Find where the given text appears and provide that cell's center as [X, Y] coordinate. 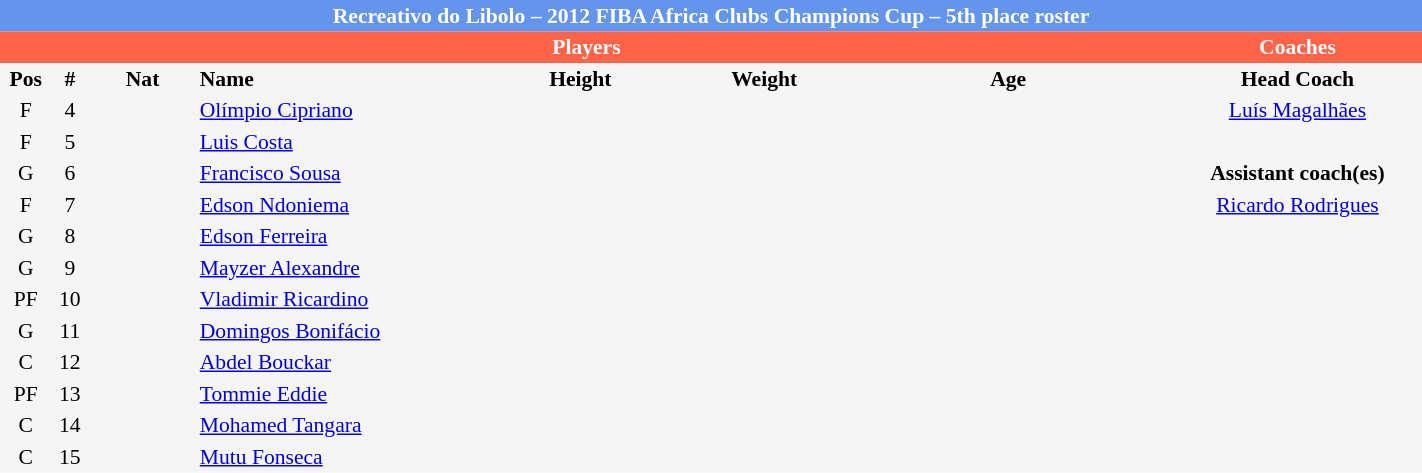
Players [586, 48]
Ricardo Rodrigues [1298, 205]
12 [70, 362]
Nat [142, 79]
11 [70, 331]
5 [70, 142]
Olímpio Cipriano [336, 110]
Mutu Fonseca [336, 457]
7 [70, 205]
Coaches [1298, 48]
Pos [26, 79]
Vladimir Ricardino [336, 300]
Name [336, 79]
Luis Costa [336, 142]
Mayzer Alexandre [336, 268]
Assistant coach(es) [1298, 174]
Edson Ndoniema [336, 205]
Height [580, 79]
Francisco Sousa [336, 174]
# [70, 79]
Luís Magalhães [1298, 110]
13 [70, 394]
8 [70, 236]
10 [70, 300]
Edson Ferreira [336, 236]
Tommie Eddie [336, 394]
14 [70, 426]
Weight [764, 79]
Abdel Bouckar [336, 362]
15 [70, 457]
Recreativo do Libolo – 2012 FIBA Africa Clubs Champions Cup – 5th place roster [711, 16]
6 [70, 174]
Age [1008, 79]
Mohamed Tangara [336, 426]
9 [70, 268]
4 [70, 110]
Head Coach [1298, 79]
Domingos Bonifácio [336, 331]
